Scan for the cell matching the given text and deliver its [X, Y] coordinate at center. 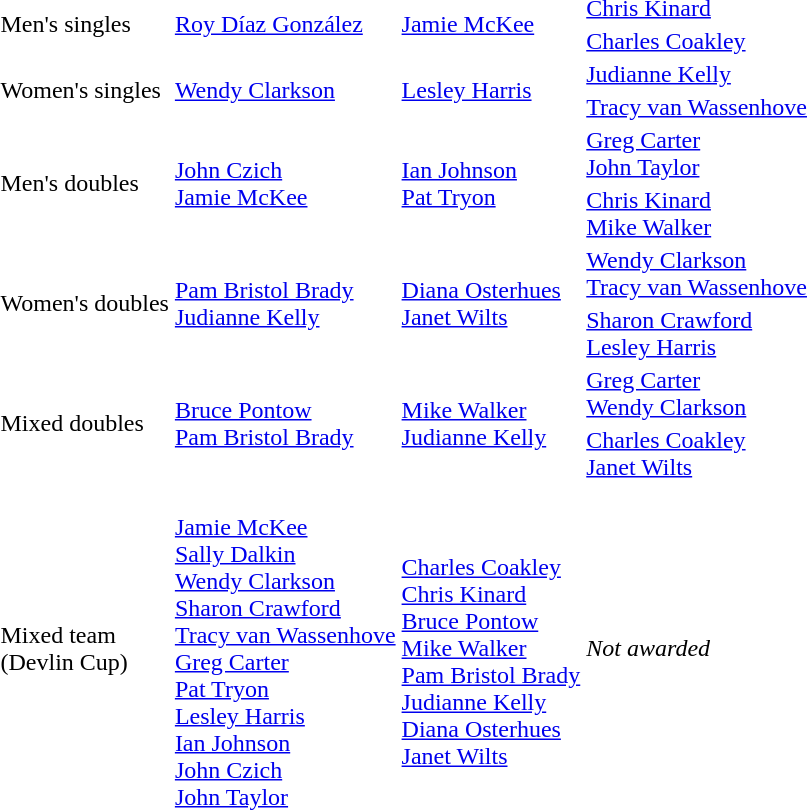
Ian Johnson Pat Tryon [491, 184]
Bruce Pontow Pam Bristol Brady [285, 424]
Wendy Clarkson [285, 90]
Mike Walker Judianne Kelly [491, 424]
Diana Osterhues Janet Wilts [491, 304]
John Czich Jamie McKee [285, 184]
Lesley Harris [491, 90]
Pam Bristol Brady Judianne Kelly [285, 304]
